Return the [x, y] coordinate for the center point of the cell that contains the specified text.  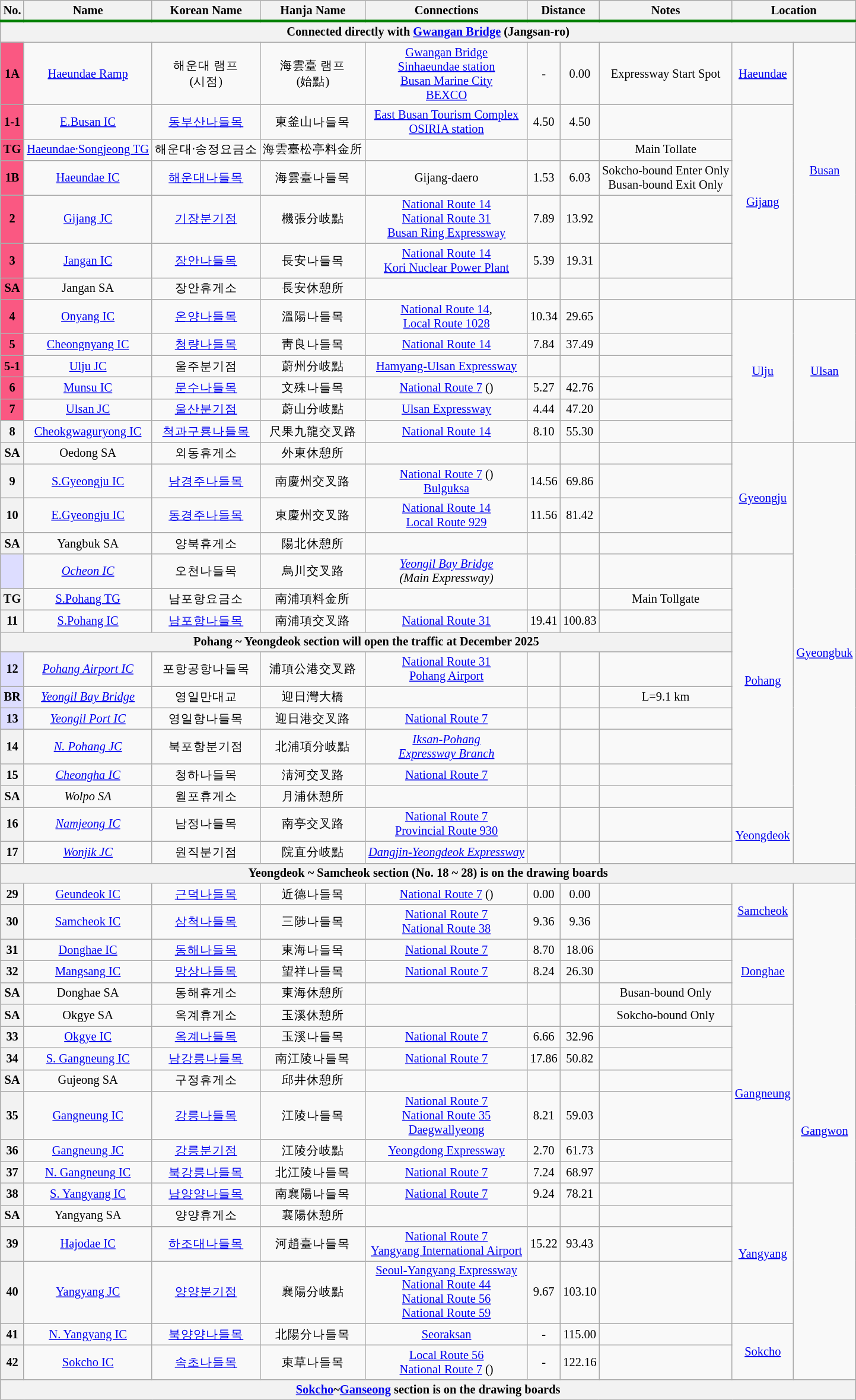
93.43 [580, 1244]
26.30 [580, 972]
북포항분기점 [206, 746]
50.82 [580, 1058]
북강릉나들목 [206, 1172]
81.42 [580, 516]
南亭交叉路 [313, 824]
BR [12, 696]
束草나들목 [313, 1363]
103.10 [580, 1292]
35 [12, 1115]
National Route 7 National Route 38 [446, 922]
Gujeong SA [88, 1081]
32 [12, 972]
40 [12, 1292]
19.41 [544, 621]
망상나들목 [206, 972]
Ocheon IC [88, 571]
Distance [564, 11]
E.Gyeongju IC [88, 516]
42 [12, 1363]
11.56 [544, 516]
37.49 [580, 344]
13.92 [580, 219]
National Route 7Yangyang International Airport [446, 1244]
6.03 [580, 178]
迎日港交叉路 [313, 719]
北江陵나들목 [313, 1172]
속초나들목 [206, 1363]
Wonjik JC [88, 852]
Donghae [763, 972]
Gijang [763, 202]
기장분기점 [206, 219]
Donghae IC [88, 950]
31 [12, 950]
淸河交叉路 [313, 775]
Mangsang IC [88, 972]
10.34 [544, 316]
9 [12, 481]
9.67 [544, 1292]
Cheokgwaguryong IC [88, 432]
55.30 [580, 432]
Ulsan [825, 370]
Main Tollate [666, 149]
2.70 [544, 1151]
39 [12, 1244]
14 [12, 746]
15.22 [544, 1244]
Gangneung [763, 1094]
Location [794, 11]
외동휴게소 [206, 453]
장안휴게소 [206, 288]
30 [12, 922]
北陽分나들목 [313, 1335]
14.56 [544, 481]
Sokcho-bound Enter OnlyBusan-bound Exit Only [666, 178]
長安나들목 [313, 260]
8.10 [544, 432]
靑良나들목 [313, 344]
7.24 [544, 1172]
Yeongil Port IC [88, 719]
National Route 31 [446, 621]
122.16 [580, 1363]
National Route 7 National Route 35Daegwallyeong [446, 1115]
6.66 [544, 1037]
Jangan IC [88, 260]
영일만대교 [206, 696]
Sokcho~Ganseong section is on the drawing boards [428, 1389]
江陵나들목 [313, 1115]
陽北休憩所 [313, 543]
南襄陽나들목 [313, 1194]
9.24 [544, 1194]
Ulsan JC [88, 409]
南浦項交叉路 [313, 621]
남포항요금소 [206, 599]
南浦項料金所 [313, 599]
Pohang ~ Yeongdeok section will open the traffic at December 2025 [367, 642]
남정나들목 [206, 824]
National Route 7 ()Bulguksa [446, 481]
8.24 [544, 972]
Main Tollgate [666, 599]
78.21 [580, 1194]
玉溪나들목 [313, 1037]
옥계나들목 [206, 1037]
Seoul-Yangyang Expressway National Route 44 National Route 56 National Route 59 [446, 1292]
10 [12, 516]
Namjeong IC [88, 824]
옥계휴게소 [206, 1016]
Busan-bound Only [666, 993]
동경주나들목 [206, 516]
13 [12, 719]
Gangneung JC [88, 1151]
東海나들목 [313, 950]
16 [12, 824]
양양휴게소 [206, 1216]
문수나들목 [206, 388]
北浦項分岐點 [313, 746]
남양양나들목 [206, 1194]
S. Gangneung IC [88, 1058]
文殊나들목 [313, 388]
玉溪休憩所 [313, 1016]
울주분기점 [206, 367]
East Busan Tourism ComplexOSIRIA station [446, 122]
Ulju [763, 370]
청하나들목 [206, 775]
장안나들목 [206, 260]
울산분기점 [206, 409]
Gyeongbuk [825, 653]
Hamyang-Ulsan Expressway [446, 367]
烏川交叉路 [313, 571]
望祥나들목 [313, 972]
N. Gangneung IC [88, 1172]
Local Route 56 National Route 7 () [446, 1363]
강릉분기점 [206, 1151]
6 [12, 388]
Samcheok [763, 911]
해운대·송정요금소 [206, 149]
蔚州分岐點 [313, 367]
Haeundae IC [88, 178]
Sokcho IC [88, 1363]
Donghae SA [88, 993]
원직분기점 [206, 852]
Sokcho-bound Only [666, 1016]
34 [12, 1058]
Hanja Name [313, 11]
月浦休憩所 [313, 796]
東釜山나들목 [313, 122]
National Route 14Local Route 929 [446, 516]
36 [12, 1151]
1A [12, 74]
南慶州交叉路 [313, 481]
院直分岐點 [313, 852]
Onyang IC [88, 316]
양북휴게소 [206, 543]
18.06 [580, 950]
蔚山分岐點 [313, 409]
Yangyang SA [88, 1216]
19.31 [580, 260]
해운대 램프(시점) [206, 74]
溫陽나들목 [313, 316]
2 [12, 219]
59.03 [580, 1115]
Korean Name [206, 11]
포항공항나들목 [206, 669]
Okgye IC [88, 1037]
S.Gyeongju IC [88, 481]
S.Pohang TG [88, 599]
Yeongdeok [763, 835]
National Route 14Kori Nuclear Power Plant [446, 260]
Gijang JC [88, 219]
1.53 [544, 178]
海雲臺나들목 [313, 178]
동해나들목 [206, 950]
68.97 [580, 1172]
Oedong SA [88, 453]
Yeongil Bay Bridge [88, 696]
11 [12, 621]
Iksan-PohangExpressway Branch [446, 746]
海雲臺 램프(始點) [313, 74]
Haeundae·Songjeong TG [88, 149]
남포항나들목 [206, 621]
L=9.1 km [666, 696]
7.89 [544, 219]
동부산나들목 [206, 122]
Ulju JC [88, 367]
북양양나들목 [206, 1335]
해운대나들목 [206, 178]
4 [12, 316]
Jangan SA [88, 288]
4.44 [544, 409]
Yeongdeok ~ Samcheok section (No. 18 ~ 28) is on the drawing boards [428, 873]
National Route 14 National Route 31 Busan Ring Expressway [446, 219]
東慶州交叉路 [313, 516]
Munsu IC [88, 388]
Gijang-daero [446, 178]
三陟나들목 [313, 922]
17.86 [544, 1058]
Wolpo SA [88, 796]
長安休憩所 [313, 288]
Gangneung IC [88, 1115]
29 [12, 893]
Yangyang JC [88, 1292]
南江陵나들목 [313, 1058]
機張分岐點 [313, 219]
8.70 [544, 950]
8.21 [544, 1115]
Samcheok IC [88, 922]
Hajodae IC [88, 1244]
온양나들목 [206, 316]
근덕나들목 [206, 893]
12 [12, 669]
삼척나들목 [206, 922]
5 [12, 344]
Expressway Start Spot [666, 74]
Connected directly with Gwangan Bridge (Jangsan-ro) [428, 32]
Pohang [763, 681]
척과구룡나들목 [206, 432]
5-1 [12, 367]
Gangwon [825, 1131]
Yeongil Bay Bridge(Main Expressway) [446, 571]
Yangbuk SA [88, 543]
近德나들목 [313, 893]
8 [12, 432]
邱井休憩所 [313, 1081]
Ulsan Expressway [446, 409]
迎日灣大橋 [313, 696]
Yeongdong Expressway [446, 1151]
Haeundae [763, 74]
33 [12, 1037]
청량나들목 [206, 344]
Yangyang [763, 1253]
National Route 7Provincial Route 930 [446, 824]
Haeundae Ramp [88, 74]
N. Pohang JC [88, 746]
남경주나들목 [206, 481]
구정휴게소 [206, 1081]
47.20 [580, 409]
61.73 [580, 1151]
Dangjin-Yeongdeok Expressway [446, 852]
15 [12, 775]
Notes [666, 11]
37 [12, 1172]
National Route 31Pohang Airport [446, 669]
17 [12, 852]
5.27 [544, 388]
海雲臺松亭料金所 [313, 149]
S.Pohang IC [88, 621]
National Route 14,Local Route 1028 [446, 316]
襄陽分岐點 [313, 1292]
강릉나들목 [206, 1115]
38 [12, 1194]
N. Yangyang IC [88, 1335]
32.96 [580, 1037]
Gyeongju [763, 498]
Gwangan BridgeSinhaeundae stationBusan Marine CityBEXCO [446, 74]
남강릉나들목 [206, 1058]
Pohang Airport IC [88, 669]
Cheongha IC [88, 775]
外東休憩所 [313, 453]
동해휴게소 [206, 993]
29.65 [580, 316]
Okgye SA [88, 1016]
41 [12, 1335]
월포휴게소 [206, 796]
浦項公港交叉路 [313, 669]
No. [12, 11]
河趙臺나들목 [313, 1244]
Seoraksan [446, 1335]
영일항나들목 [206, 719]
Busan [825, 171]
양양분기점 [206, 1292]
S. Yangyang IC [88, 1194]
Sokcho [763, 1351]
3 [12, 260]
1-1 [12, 122]
Name [88, 11]
100.83 [580, 621]
Cheongnyang IC [88, 344]
1B [12, 178]
江陵分岐點 [313, 1151]
E.Busan IC [88, 122]
7 [12, 409]
오천나들목 [206, 571]
42.76 [580, 388]
Geundeok IC [88, 893]
東海休憩所 [313, 993]
69.86 [580, 481]
하조대나들목 [206, 1244]
7.84 [544, 344]
115.00 [580, 1335]
Connections [446, 11]
5.39 [544, 260]
襄陽休憩所 [313, 1216]
尺果九龍交叉路 [313, 432]
